Capture the cell that displays the provided text and extract its (x, y) central coordinate. 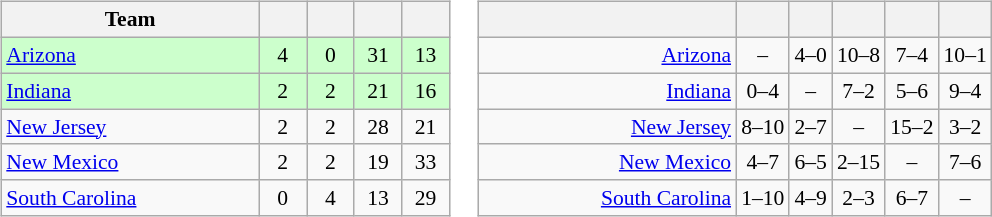
4–9 (810, 198)
8–10 (762, 127)
10–8 (858, 55)
6–5 (810, 162)
15–2 (912, 127)
7–4 (912, 55)
28 (378, 127)
31 (378, 55)
4–0 (810, 55)
10–1 (964, 55)
5–6 (912, 91)
2–15 (858, 162)
16 (426, 91)
3–2 (964, 127)
19 (378, 162)
4–7 (762, 162)
7–2 (858, 91)
2–3 (858, 198)
9–4 (964, 91)
7–6 (964, 162)
1–10 (762, 198)
Team (130, 20)
0–4 (762, 91)
29 (426, 198)
6–7 (912, 198)
2–7 (810, 127)
33 (426, 162)
